Provide the (x, y) coordinate of the cell's center where the given text is located.  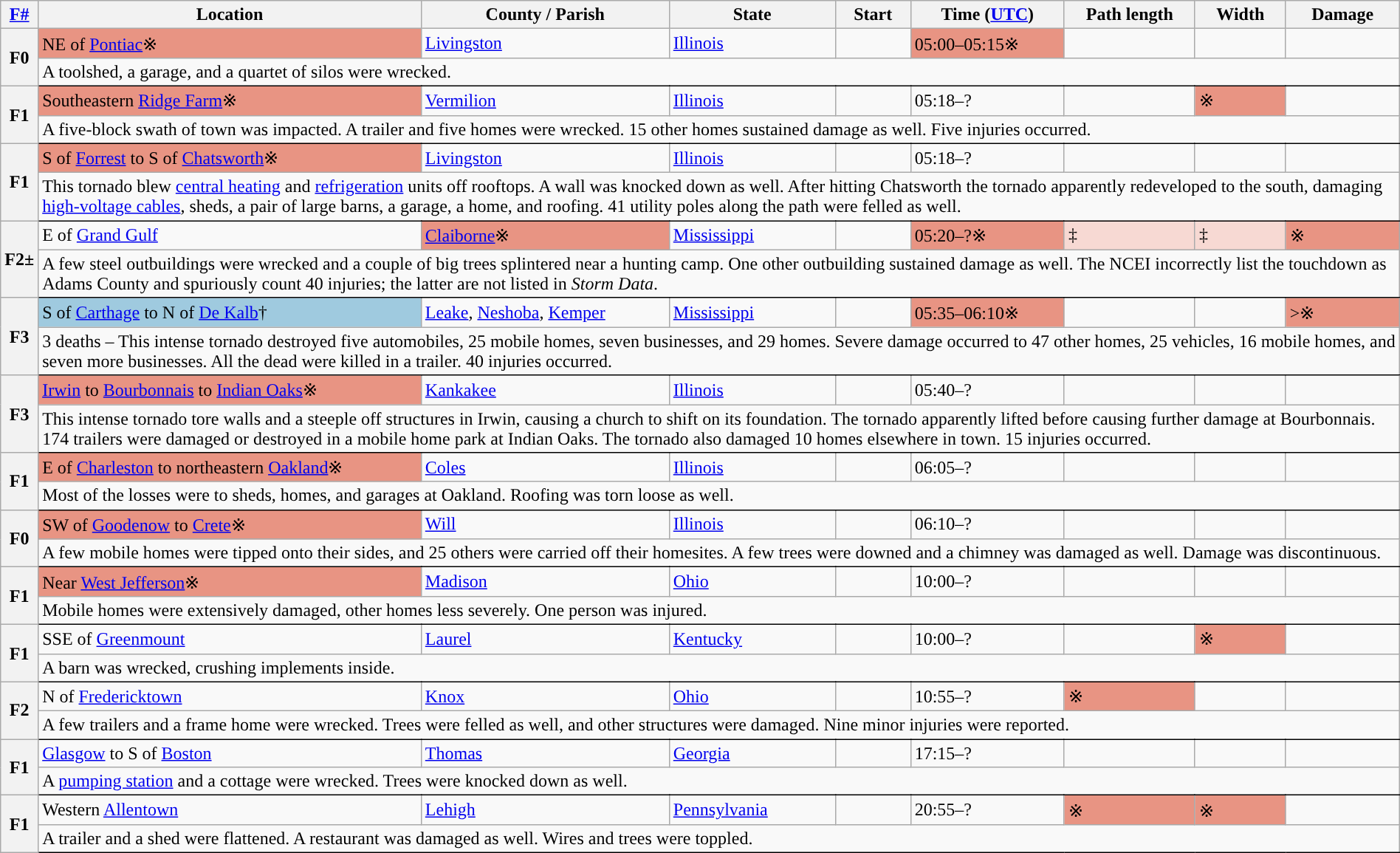
Western Allentown (230, 810)
S of Forrest to S of Chatsworth※ (230, 158)
County / Parish (545, 15)
A toolshed, a garage, and a quartet of silos were wrecked. (719, 72)
F2± (19, 260)
Claiborne※ (545, 236)
F2 (19, 710)
Most of the losses were to sheds, homes, and garages at Oakland. Roofing was torn loose as well. (719, 496)
Location (230, 15)
Coles (545, 467)
06:10–? (987, 524)
N of Fredericktown (230, 696)
Damage (1342, 15)
Pennsylvania (752, 810)
Near West Jefferson※ (230, 582)
Time (UTC) (987, 15)
05:40–? (987, 390)
10:55–? (987, 696)
20:55–? (987, 810)
Irwin to Bourbonnais to Indian Oaks※ (230, 390)
Leake, Neshoba, Kemper (545, 312)
Georgia (752, 753)
Vermilion (545, 100)
A few trailers and a frame home were wrecked. Trees were felled as well, and other structures were damaged. Nine minor injuries were reported. (719, 725)
Width (1241, 15)
>※ (1342, 312)
Laurel (545, 639)
Path length (1130, 15)
05:00–05:15※ (987, 44)
E of Grand Gulf (230, 236)
E of Charleston to northeastern Oakland※ (230, 467)
Glasgow to S of Boston (230, 753)
A five-block swath of town was impacted. A trailer and five homes were wrecked. 15 other homes sustained damage as well. Five injuries occurred. (719, 129)
A trailer and a shed were flattened. A restaurant was damaged as well. Wires and trees were toppled. (719, 838)
SW of Goodenow to Crete※ (230, 524)
Start (873, 15)
Knox (545, 696)
S of Carthage to N of De Kalb† (230, 312)
Madison (545, 582)
06:05–? (987, 467)
SSE of Greenmount (230, 639)
Kankakee (545, 390)
17:15–? (987, 753)
Thomas (545, 753)
Will (545, 524)
Mobile homes were extensively damaged, other homes less severely. One person was injured. (719, 610)
Southeastern Ridge Farm※ (230, 100)
State (752, 15)
05:20–?※ (987, 236)
A pumping station and a cottage were wrecked. Trees were knocked down as well. (719, 781)
05:35–06:10※ (987, 312)
A barn was wrecked, crushing implements inside. (719, 668)
NE of Pontiac※ (230, 44)
F# (19, 15)
Kentucky (752, 639)
Lehigh (545, 810)
